For the text-containing cell, return its midpoint in [x, y] coordinate format. 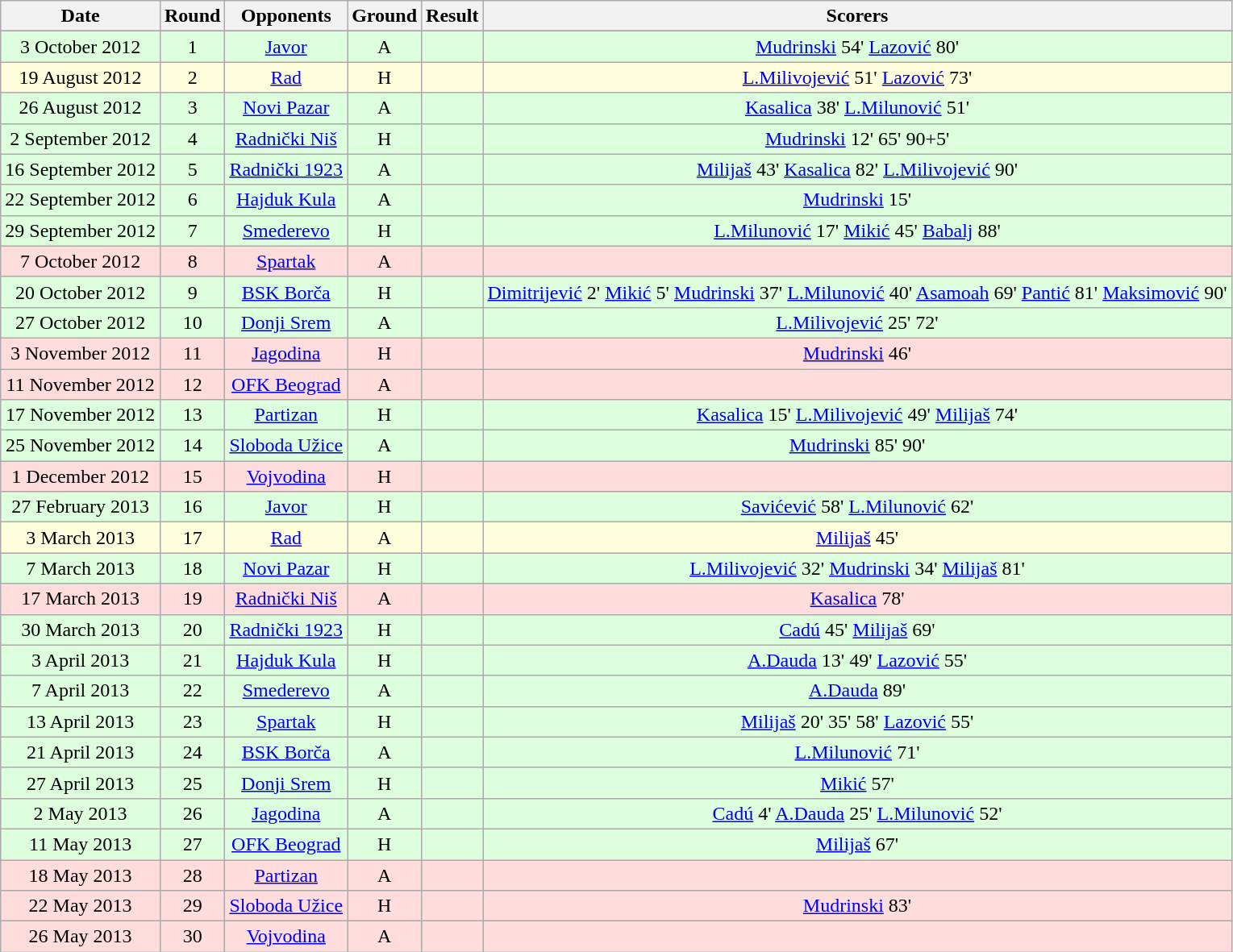
Mudrinski 46' [857, 353]
3 April 2013 [81, 660]
20 October 2012 [81, 292]
Round [192, 16]
11 May 2013 [81, 844]
Kasalica 38' L.Milunović 51' [857, 108]
26 May 2013 [81, 937]
1 [192, 47]
30 [192, 937]
22 [192, 691]
Milijaš 20' 35' 58' Lazović 55' [857, 721]
19 [192, 599]
9 [192, 292]
L.Milivojević 51' Lazović 73' [857, 77]
4 [192, 139]
22 May 2013 [81, 906]
15 [192, 476]
21 April 2013 [81, 752]
27 April 2013 [81, 783]
12 [192, 385]
28 [192, 875]
Mudrinski 54' Lazović 80' [857, 47]
19 August 2012 [81, 77]
17 [192, 538]
Opponents [286, 16]
Milijaš 67' [857, 844]
7 [192, 231]
L.Milivojević 32' Mudrinski 34' Milijaš 81' [857, 568]
Kasalica 15' L.Milivojević 49' Milijaš 74' [857, 415]
Savićević 58' L.Milunović 62' [857, 507]
20 [192, 630]
Dimitrijević 2' Mikić 5' Mudrinski 37' L.Milunović 40' Asamoah 69' Pantić 81' Maksimović 90' [857, 292]
8 [192, 261]
Mudrinski 85' 90' [857, 446]
22 September 2012 [81, 200]
Cadú 45' Milijaš 69' [857, 630]
27 October 2012 [81, 322]
27 February 2013 [81, 507]
18 [192, 568]
1 December 2012 [81, 476]
13 [192, 415]
6 [192, 200]
17 March 2013 [81, 599]
Milijaš 43' Kasalica 82' L.Milivojević 90' [857, 169]
3 October 2012 [81, 47]
2 May 2013 [81, 813]
21 [192, 660]
2 September 2012 [81, 139]
18 May 2013 [81, 875]
L.Milivojević 25' 72' [857, 322]
27 [192, 844]
26 [192, 813]
13 April 2013 [81, 721]
A.Dauda 13' 49' Lazović 55' [857, 660]
30 March 2013 [81, 630]
Ground [385, 16]
Mudrinski 12' 65' 90+5' [857, 139]
3 November 2012 [81, 353]
16 [192, 507]
2 [192, 77]
7 October 2012 [81, 261]
L.Milunović 17' Mikić 45' Babalj 88' [857, 231]
26 August 2012 [81, 108]
Mudrinski 15' [857, 200]
Date [81, 16]
Mikić 57' [857, 783]
25 [192, 783]
Cadú 4' A.Dauda 25' L.Milunović 52' [857, 813]
5 [192, 169]
11 [192, 353]
3 March 2013 [81, 538]
14 [192, 446]
23 [192, 721]
25 November 2012 [81, 446]
24 [192, 752]
A.Dauda 89' [857, 691]
Mudrinski 83' [857, 906]
7 April 2013 [81, 691]
11 November 2012 [81, 385]
Milijaš 45' [857, 538]
Kasalica 78' [857, 599]
3 [192, 108]
Result [452, 16]
7 March 2013 [81, 568]
Scorers [857, 16]
17 November 2012 [81, 415]
29 September 2012 [81, 231]
29 [192, 906]
16 September 2012 [81, 169]
L.Milunović 71' [857, 752]
10 [192, 322]
